Detect which cell encompasses the target text, then output its [X, Y] center coordinate. 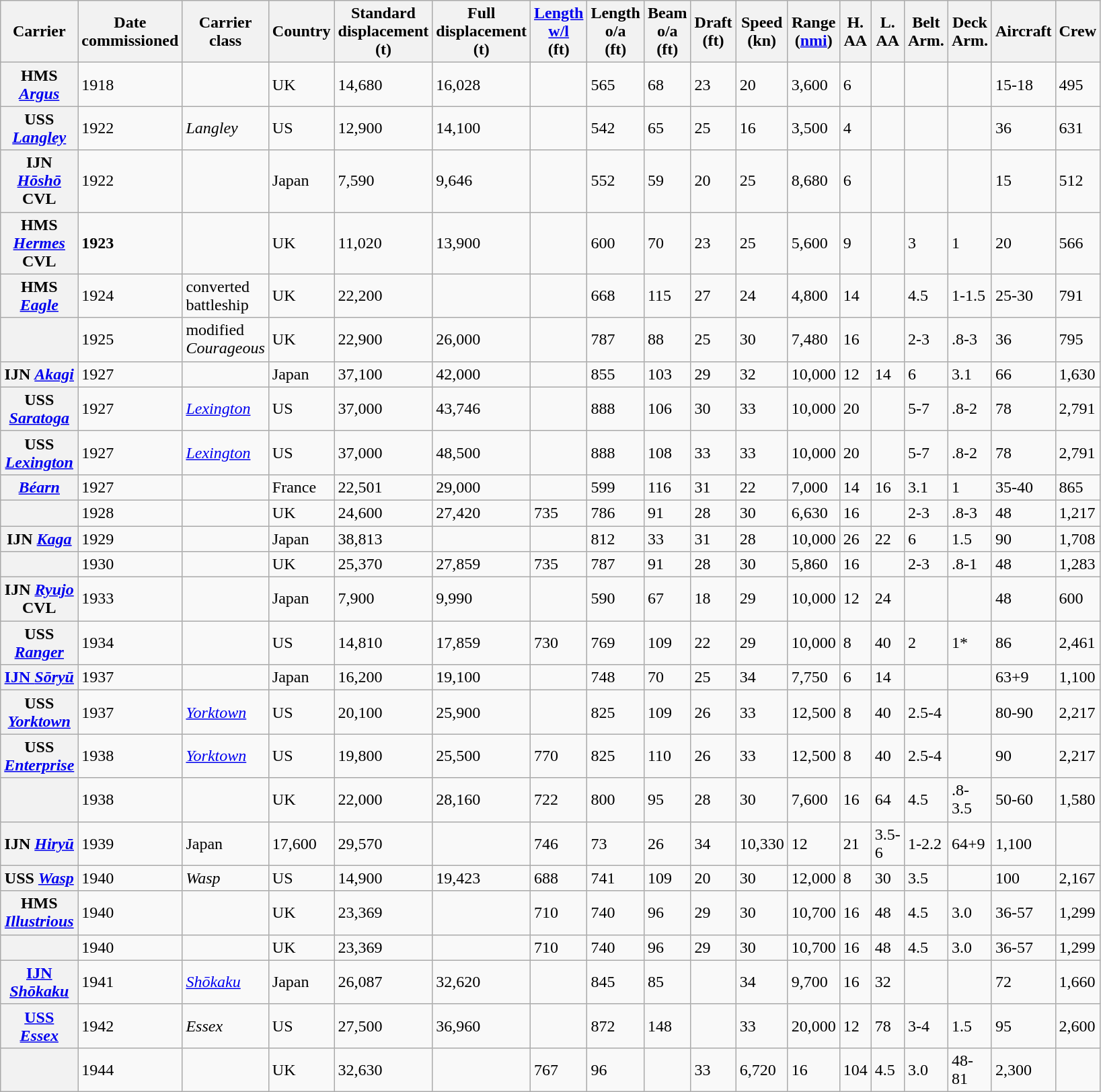
25,500 [482, 756]
722 [559, 799]
22,900 [383, 339]
32,620 [482, 982]
Standard displacement (t) [383, 32]
Aircraft [1024, 32]
786 [615, 513]
1,283 [1077, 565]
599 [615, 487]
43,746 [482, 409]
8,680 [814, 181]
Beam o/a(ft) [667, 32]
Speed (kn) [761, 32]
65 [667, 128]
IJN Sōryū [39, 678]
148 [667, 1025]
1-2.2 [925, 844]
16,028 [482, 85]
1925 [130, 339]
20,000 [814, 1025]
668 [615, 296]
1939 [130, 844]
H. AA [856, 32]
1929 [130, 539]
USS Yorktown [39, 712]
730 [559, 643]
14,900 [383, 878]
35-40 [1024, 487]
USS Saratoga [39, 409]
68 [667, 85]
1,217 [1077, 513]
IJN Ryujo CVL [39, 599]
Crew [1077, 32]
36,960 [482, 1025]
1942 [130, 1025]
32,630 [383, 1070]
512 [1077, 181]
42,000 [482, 374]
USS Ranger [39, 643]
116 [667, 487]
1-1.5 [970, 296]
IJN Shōkaku [39, 982]
565 [615, 85]
3,500 [814, 128]
Range (nmi) [814, 32]
1,580 [1077, 799]
Country [301, 32]
14,810 [383, 643]
2,167 [1077, 878]
1,660 [1077, 982]
542 [615, 128]
16,200 [383, 678]
1944 [130, 1070]
769 [615, 643]
USS Wasp [39, 878]
741 [615, 878]
688 [559, 878]
IJN Akagi [39, 374]
1918 [130, 85]
IJN Hōshō CVL [39, 181]
26,000 [482, 339]
48,500 [482, 452]
67 [667, 599]
812 [615, 539]
9,990 [482, 599]
10,330 [761, 844]
France [301, 487]
USS Essex [39, 1025]
7,900 [383, 599]
767 [559, 1070]
103 [667, 374]
791 [1077, 296]
1933 [130, 599]
66 [1024, 374]
modified Courageous [225, 339]
7,000 [814, 487]
USS Langley [39, 128]
HMS Argus [39, 85]
19,100 [482, 678]
5,600 [814, 243]
21 [856, 844]
4,800 [814, 296]
872 [615, 1025]
7,590 [383, 181]
4 [856, 128]
Langley [225, 128]
25-30 [1024, 296]
27 [713, 296]
.8-1 [970, 565]
Full displacement (t) [482, 32]
7,600 [814, 799]
25,370 [383, 565]
14,680 [383, 85]
2,600 [1077, 1025]
HMS Eagle [39, 296]
1924 [130, 296]
27,420 [482, 513]
495 [1077, 85]
2,300 [1024, 1070]
73 [615, 844]
80-90 [1024, 712]
Essex [225, 1025]
9 [856, 243]
1930 [130, 565]
.8-3.5 [970, 799]
17,859 [482, 643]
1934 [130, 643]
865 [1077, 487]
15 [1024, 181]
Béarn [39, 487]
9,700 [814, 982]
IJN Hiryū [39, 844]
17,600 [301, 844]
Carrier class [225, 32]
85 [667, 982]
19,800 [383, 756]
Belt Arm. [925, 32]
27,859 [482, 565]
14,100 [482, 128]
86 [1024, 643]
6,720 [761, 1070]
20,100 [383, 712]
18 [713, 599]
Date commissioned [130, 32]
7,480 [814, 339]
USS Lexington [39, 452]
13,900 [482, 243]
11,020 [383, 243]
9,646 [482, 181]
28,160 [482, 799]
50-60 [1024, 799]
63+9 [1024, 678]
38,813 [383, 539]
19,423 [482, 878]
770 [559, 756]
106 [667, 409]
15-18 [1024, 85]
48-81 [970, 1070]
Deck Arm. [970, 32]
855 [615, 374]
552 [615, 181]
110 [667, 756]
845 [615, 982]
Length w/l(ft) [559, 32]
795 [1077, 339]
22,501 [383, 487]
25,900 [482, 712]
566 [1077, 243]
1941 [130, 982]
800 [615, 799]
104 [856, 1070]
1* [970, 643]
108 [667, 452]
HMS Hermes CVL [39, 243]
27,500 [383, 1025]
37,100 [383, 374]
64+9 [970, 844]
1,630 [1077, 374]
22,200 [383, 296]
26,087 [383, 982]
USS Enterprise [39, 756]
2,461 [1077, 643]
Shōkaku [225, 982]
1,708 [1077, 539]
100 [1024, 878]
Wasp [225, 878]
3.5 [925, 878]
Length o/a(ft) [615, 32]
12,900 [383, 128]
590 [615, 599]
24,600 [383, 513]
L. AA [888, 32]
2 [925, 643]
59 [667, 181]
22,000 [383, 799]
7,750 [814, 678]
64 [888, 799]
88 [667, 339]
29,570 [383, 844]
Draft(ft) [713, 32]
3,600 [814, 85]
5,860 [814, 565]
converted battleship [225, 296]
631 [1077, 128]
72 [1024, 982]
29,000 [482, 487]
6,630 [814, 513]
1928 [130, 513]
IJN Kaga [39, 539]
3-4 [925, 1025]
3 [925, 243]
HMS Illustrious [39, 912]
746 [559, 844]
3.5-6 [888, 844]
1923 [130, 243]
115 [667, 296]
748 [615, 678]
12,000 [814, 878]
Carrier [39, 32]
